Output the (x, y) coordinate of the center of the cell containing the given text.  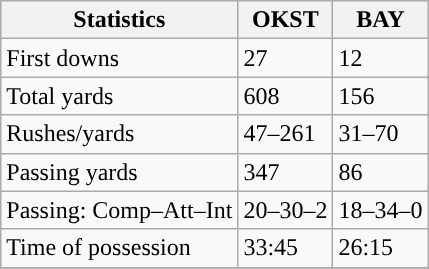
156 (380, 96)
26:15 (380, 248)
18–34–0 (380, 210)
27 (286, 58)
12 (380, 58)
31–70 (380, 134)
608 (286, 96)
86 (380, 172)
Passing: Comp–Att–Int (120, 210)
Time of possession (120, 248)
Passing yards (120, 172)
OKST (286, 20)
Rushes/yards (120, 134)
Statistics (120, 20)
20–30–2 (286, 210)
33:45 (286, 248)
Total yards (120, 96)
First downs (120, 58)
347 (286, 172)
47–261 (286, 134)
BAY (380, 20)
